Find where the given text appears and provide that cell's center as (X, Y) coordinate. 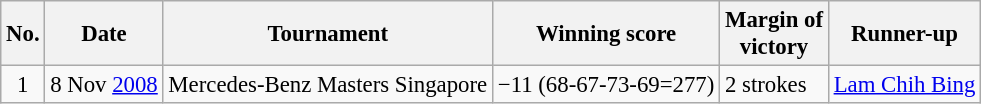
Runner-up (904, 34)
Mercedes-Benz Masters Singapore (328, 85)
−11 (68-67-73-69=277) (606, 85)
Winning score (606, 34)
No. (23, 34)
1 (23, 85)
Tournament (328, 34)
Date (104, 34)
Lam Chih Bing (904, 85)
Margin ofvictory (774, 34)
8 Nov 2008 (104, 85)
2 strokes (774, 85)
